Return the (X, Y) coordinate for the center point of the cell that contains the specified text.  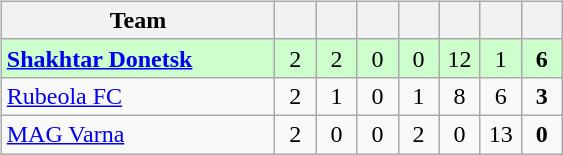
8 (460, 96)
Shakhtar Donetsk (138, 58)
12 (460, 58)
13 (500, 134)
3 (542, 96)
Team (138, 20)
MAG Varna (138, 134)
Rubeola FC (138, 96)
